Extract the (X, Y) coordinate from the center of the cell holding the provided text.  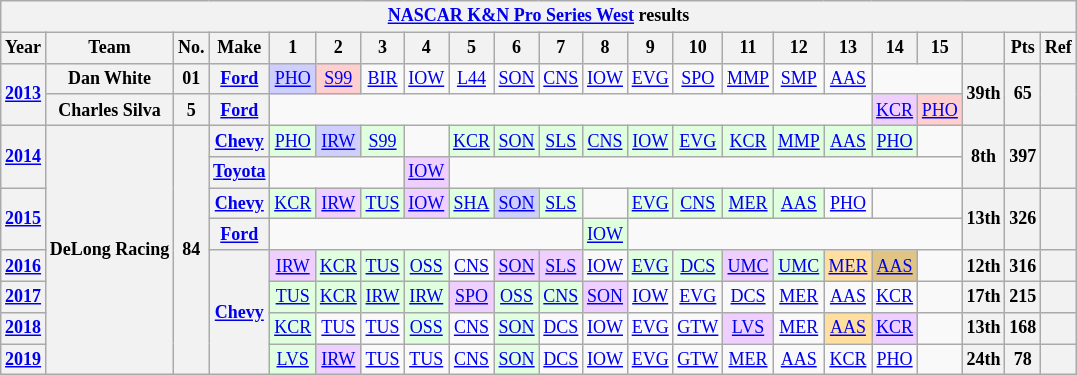
168 (1023, 328)
8 (606, 48)
17th (984, 296)
2018 (24, 328)
2 (339, 48)
84 (192, 250)
10 (698, 48)
14 (895, 48)
Team (109, 48)
4 (426, 48)
2017 (24, 296)
65 (1023, 94)
NASCAR K&N Pro Series West results (538, 16)
Pts (1023, 48)
SHA (472, 204)
7 (561, 48)
215 (1023, 296)
2016 (24, 266)
1 (293, 48)
Make (240, 48)
2014 (24, 156)
3 (382, 48)
15 (940, 48)
Toyota (240, 172)
6 (516, 48)
8th (984, 156)
13 (848, 48)
2013 (24, 94)
Dan White (109, 78)
78 (1023, 360)
9 (650, 48)
12 (798, 48)
01 (192, 78)
326 (1023, 219)
BIR (382, 78)
11 (748, 48)
316 (1023, 266)
397 (1023, 156)
Ref (1059, 48)
39th (984, 94)
2015 (24, 219)
Year (24, 48)
12th (984, 266)
2019 (24, 360)
No. (192, 48)
SMP (798, 78)
Charles Silva (109, 110)
DeLong Racing (109, 250)
L44 (472, 78)
24th (984, 360)
